Find where the given text appears and provide that cell's center as (X, Y) coordinate. 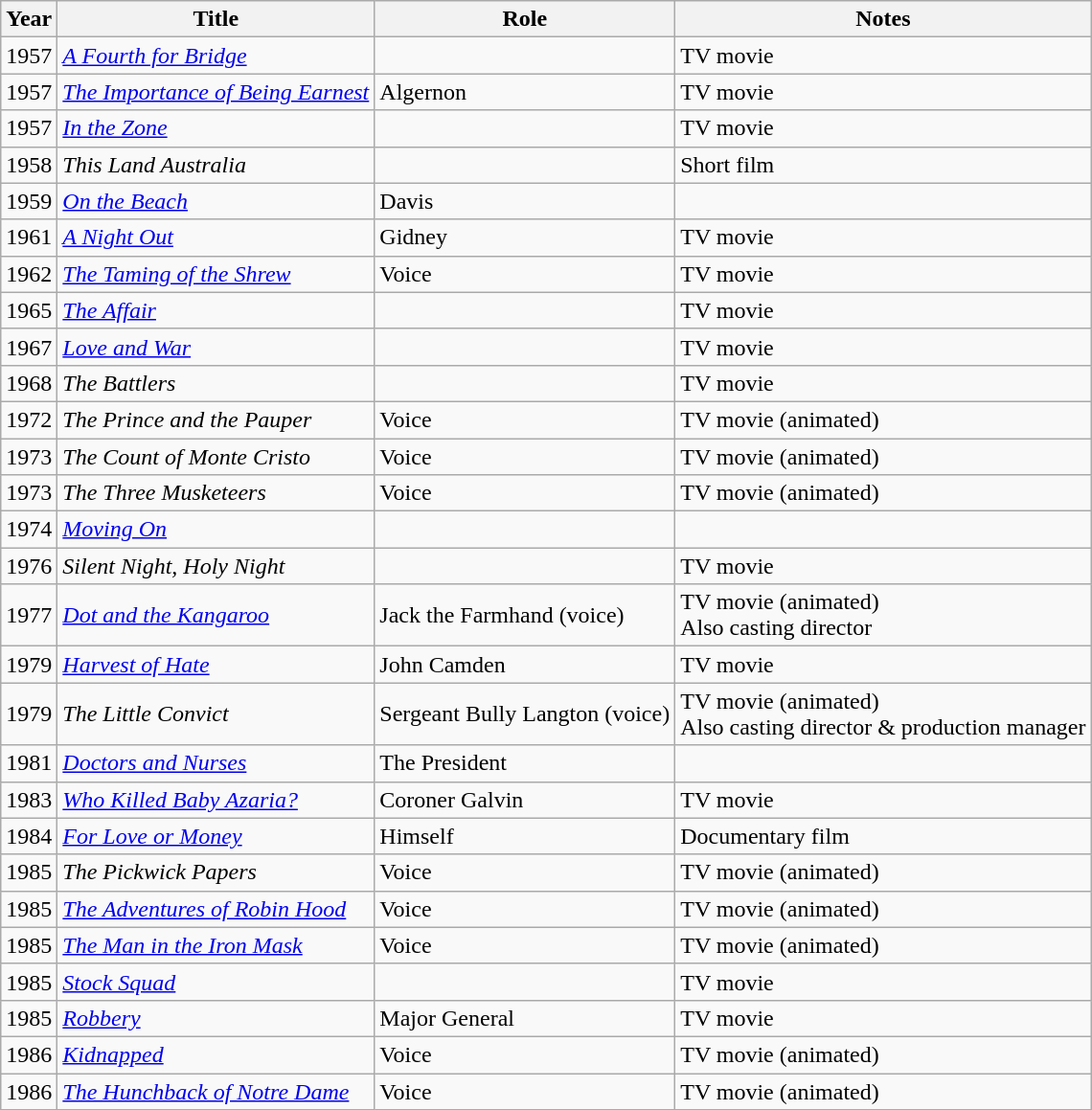
1959 (29, 201)
The Pickwick Papers (216, 872)
1972 (29, 419)
The President (525, 763)
The Little Convict (216, 714)
On the Beach (216, 201)
Major General (525, 1018)
Kidnapped (216, 1054)
1981 (29, 763)
TV movie (animated)Also casting director & production manager (883, 714)
Documentary film (883, 836)
Silent Night, Holy Night (216, 566)
Year (29, 19)
Title (216, 19)
Robbery (216, 1018)
1977 (29, 615)
1976 (29, 566)
Algernon (525, 92)
John Camden (525, 665)
The Hunchback of Notre Dame (216, 1091)
Jack the Farmhand (voice) (525, 615)
Doctors and Nurses (216, 763)
Notes (883, 19)
Love and War (216, 347)
1962 (29, 274)
The Importance of Being Earnest (216, 92)
Role (525, 19)
Coroner Galvin (525, 800)
TV movie (animated)Also casting director (883, 615)
The Count of Monte Cristo (216, 457)
The Prince and the Pauper (216, 419)
1974 (29, 530)
1967 (29, 347)
A Night Out (216, 238)
The Affair (216, 310)
Moving On (216, 530)
Harvest of Hate (216, 665)
Sergeant Bully Langton (voice) (525, 714)
The Man in the Iron Mask (216, 945)
This Land Australia (216, 165)
1961 (29, 238)
1983 (29, 800)
The Battlers (216, 383)
1965 (29, 310)
Gidney (525, 238)
The Three Musketeers (216, 493)
1968 (29, 383)
For Love or Money (216, 836)
Stock Squad (216, 982)
Dot and the Kangaroo (216, 615)
The Adventures of Robin Hood (216, 909)
The Taming of the Shrew (216, 274)
Short film (883, 165)
1984 (29, 836)
In the Zone (216, 128)
A Fourth for Bridge (216, 56)
Davis (525, 201)
Who Killed Baby Azaria? (216, 800)
Himself (525, 836)
1958 (29, 165)
